Capture the cell that displays the provided text and extract its [x, y] central coordinate. 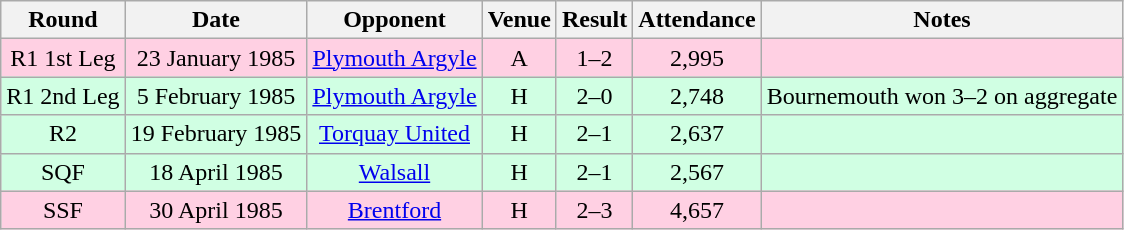
4,657 [697, 210]
R1 2nd Leg [63, 96]
SSF [63, 210]
SQF [63, 172]
Brentford [394, 210]
Attendance [697, 20]
2,995 [697, 58]
Torquay United [394, 134]
2–3 [594, 210]
2–0 [594, 96]
1–2 [594, 58]
Date [216, 20]
A [519, 58]
2,748 [697, 96]
Opponent [394, 20]
Bournemouth won 3–2 on aggregate [942, 96]
2,637 [697, 134]
R1 1st Leg [63, 58]
2,567 [697, 172]
30 April 1985 [216, 210]
Round [63, 20]
Walsall [394, 172]
23 January 1985 [216, 58]
19 February 1985 [216, 134]
5 February 1985 [216, 96]
R2 [63, 134]
Notes [942, 20]
18 April 1985 [216, 172]
Venue [519, 20]
Result [594, 20]
